Output the (x, y) coordinate of the center of the cell containing the given text.  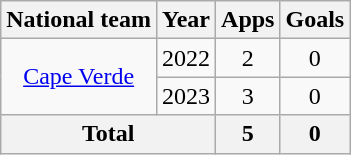
2022 (186, 58)
National team (79, 20)
2 (248, 58)
Cape Verde (79, 77)
Total (108, 134)
5 (248, 134)
Year (186, 20)
3 (248, 96)
2023 (186, 96)
Apps (248, 20)
Goals (315, 20)
